Locate the cell with the specified text and output its [x, y] center coordinate. 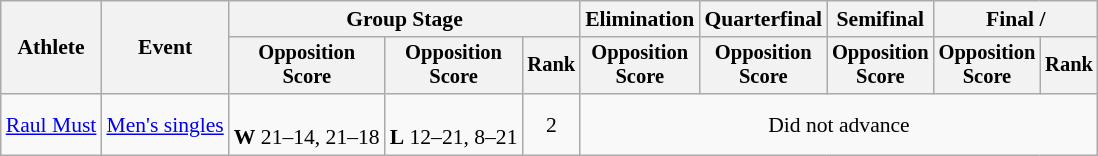
Athlete [52, 48]
Quarterfinal [763, 19]
Group Stage [404, 19]
Final / [1016, 19]
Event [164, 48]
Elimination [640, 19]
2 [552, 124]
Did not advance [839, 124]
Men's singles [164, 124]
L 12–21, 8–21 [454, 124]
Semifinal [880, 19]
Raul Must [52, 124]
W 21–14, 21–18 [307, 124]
